Extract the [X, Y] coordinate from the center of the cell holding the provided text.  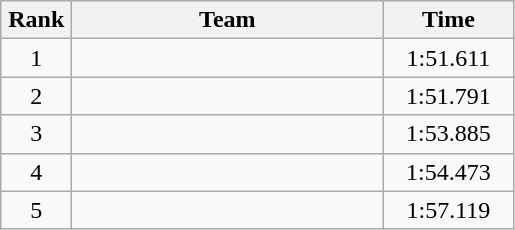
Rank [36, 20]
5 [36, 210]
1:57.119 [448, 210]
2 [36, 96]
1 [36, 58]
1:51.791 [448, 96]
1:51.611 [448, 58]
Time [448, 20]
3 [36, 134]
4 [36, 172]
Team [228, 20]
1:54.473 [448, 172]
1:53.885 [448, 134]
